Search for the cell housing the specified text and yield its (x, y) center coordinate. 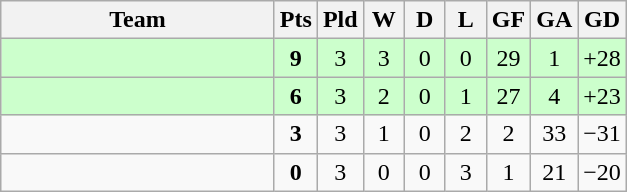
GD (602, 20)
Team (138, 20)
Pts (296, 20)
−31 (602, 134)
W (384, 20)
4 (554, 96)
D (424, 20)
+23 (602, 96)
33 (554, 134)
9 (296, 58)
27 (508, 96)
21 (554, 172)
L (466, 20)
+28 (602, 58)
29 (508, 58)
GF (508, 20)
Pld (340, 20)
GA (554, 20)
−20 (602, 172)
6 (296, 96)
